From the cell containing the given text, extract its center point as (X, Y) coordinate. 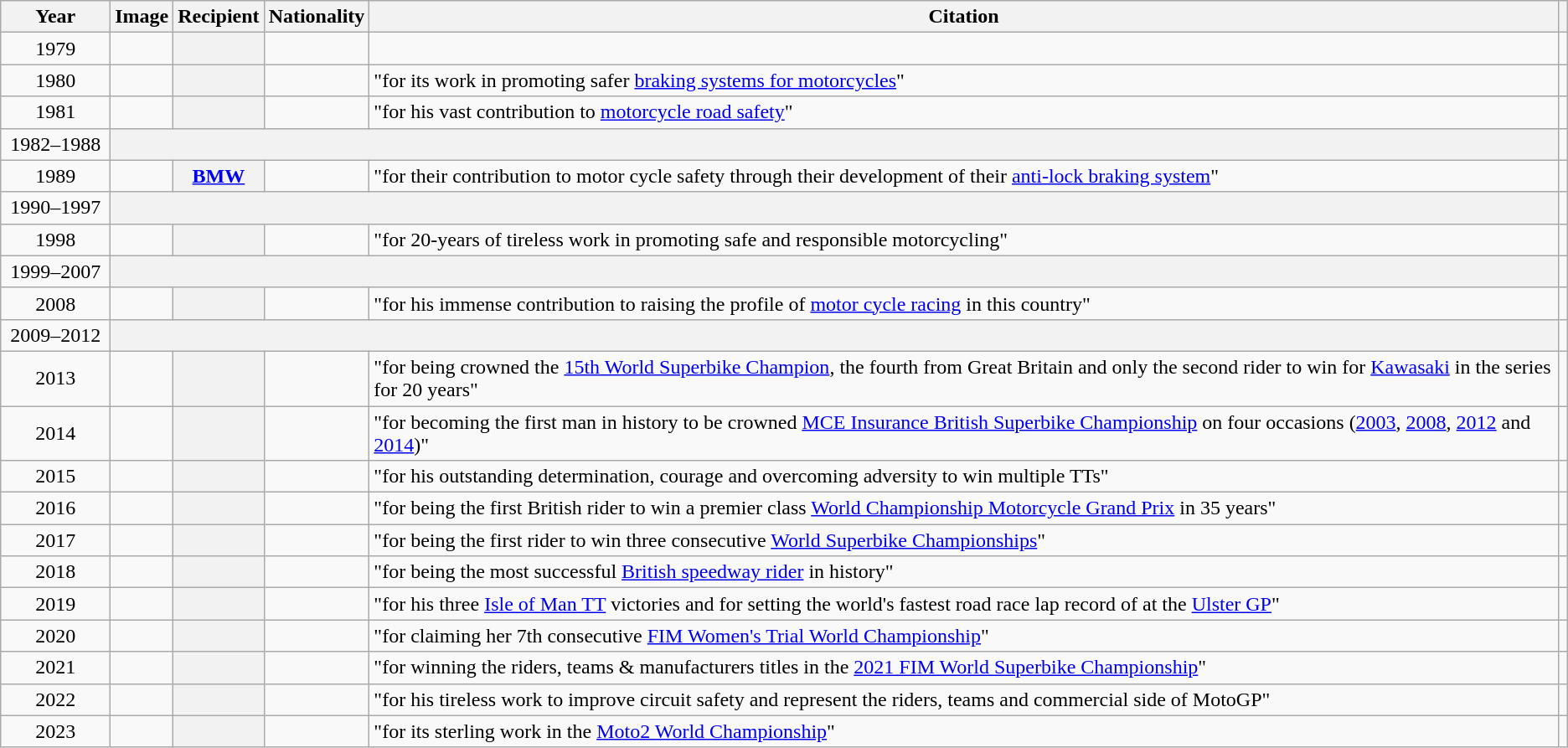
BMW (219, 176)
2020 (55, 636)
"for his vast contribution to motorcycle road safety" (963, 112)
2019 (55, 604)
"for their contribution to motor cycle safety through their development of their anti-lock braking system" (963, 176)
2016 (55, 508)
"for his tireless work to improve circuit safety and represent the riders, teams and commercial side of MotoGP" (963, 699)
2017 (55, 540)
Image (142, 17)
Nationality (317, 17)
"for its sterling work in the Moto2 World Championship" (963, 731)
1981 (55, 112)
Year (55, 17)
"for his outstanding determination, courage and overcoming adversity to win multiple TTs" (963, 477)
2023 (55, 731)
2018 (55, 572)
2021 (55, 668)
2015 (55, 477)
"for winning the riders, teams & manufacturers titles in the 2021 FIM World Superbike Championship" (963, 668)
1990–1997 (55, 208)
"for its work in promoting safer braking systems for motorcycles" (963, 80)
"for his immense contribution to raising the profile of motor cycle racing in this country" (963, 303)
1980 (55, 80)
1979 (55, 49)
1998 (55, 240)
"for 20-years of tireless work in promoting safe and responsible motorcycling" (963, 240)
"for being the first rider to win three consecutive World Superbike Championships" (963, 540)
2009–2012 (55, 335)
Citation (963, 17)
1989 (55, 176)
Recipient (219, 17)
"for his three Isle of Man TT victories and for setting the world's fastest road race lap record of at the Ulster GP" (963, 604)
"for being the first British rider to win a premier class World Championship Motorcycle Grand Prix in 35 years" (963, 508)
1999–2007 (55, 271)
"for claiming her 7th consecutive FIM Women's Trial World Championship" (963, 636)
2008 (55, 303)
"for becoming the first man in history to be crowned MCE Insurance British Superbike Championship on four occasions (2003, 2008, 2012 and 2014)" (963, 432)
"for being the most successful British speedway rider in history" (963, 572)
2013 (55, 379)
1982–1988 (55, 144)
2022 (55, 699)
2014 (55, 432)
